Extract the [X, Y] coordinate from the center of the cell holding the provided text.  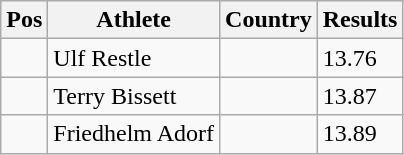
Friedhelm Adorf [134, 134]
Country [269, 20]
Terry Bissett [134, 96]
13.89 [360, 134]
Athlete [134, 20]
Results [360, 20]
Ulf Restle [134, 58]
13.76 [360, 58]
13.87 [360, 96]
Pos [24, 20]
